Pinpoint the cell where the given text exists, returning its [x, y] midpoint coordinate. 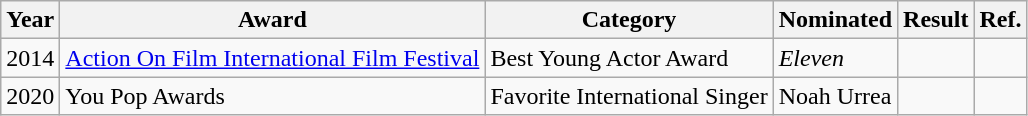
Best Young Actor Award [629, 58]
2020 [30, 96]
Category [629, 20]
2014 [30, 58]
You Pop Awards [272, 96]
Favorite International Singer [629, 96]
Result [936, 20]
Action On Film International Film Festival [272, 58]
Noah Urrea [835, 96]
Award [272, 20]
Year [30, 20]
Ref. [1000, 20]
Eleven [835, 58]
Nominated [835, 20]
